Pinpoint the cell where the given text exists, returning its [X, Y] midpoint coordinate. 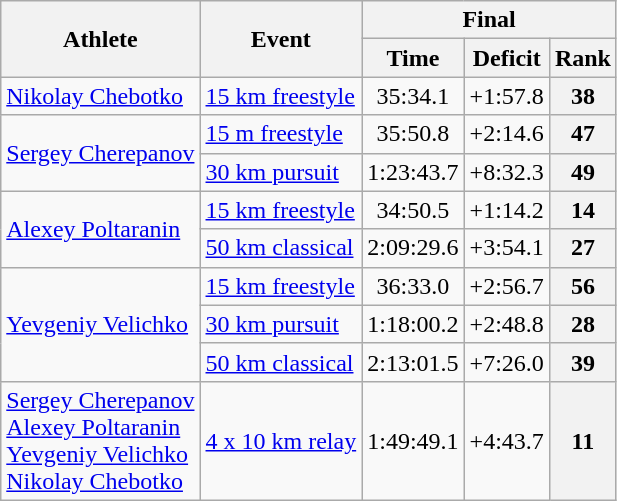
Sergey CherepanovAlexey PoltaraninYevgeniy VelichkoNikolay Chebotko [100, 440]
34:50.5 [413, 210]
35:50.8 [413, 134]
49 [582, 172]
14 [582, 210]
15 m freestyle [281, 134]
+2:56.7 [506, 286]
+8:32.3 [506, 172]
Nikolay Chebotko [100, 96]
1:49:49.1 [413, 440]
4 x 10 km relay [281, 440]
36:33.0 [413, 286]
+4:43.7 [506, 440]
+2:14.6 [506, 134]
11 [582, 440]
Sergey Cherepanov [100, 153]
35:34.1 [413, 96]
Alexey Poltaranin [100, 229]
Deficit [506, 58]
+1:57.8 [506, 96]
38 [582, 96]
Rank [582, 58]
1:23:43.7 [413, 172]
Event [281, 39]
28 [582, 324]
39 [582, 362]
56 [582, 286]
+7:26.0 [506, 362]
2:13:01.5 [413, 362]
+1:14.2 [506, 210]
Time [413, 58]
+2:48.8 [506, 324]
47 [582, 134]
Yevgeniy Velichko [100, 324]
Athlete [100, 39]
Final [490, 20]
1:18:00.2 [413, 324]
2:09:29.6 [413, 248]
+3:54.1 [506, 248]
27 [582, 248]
